Return [X, Y] of the center of cell containing provided text 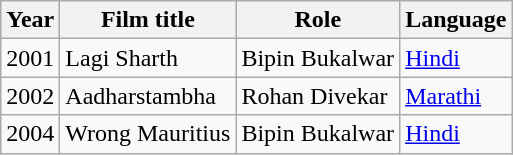
Marathi [456, 96]
Film title [148, 20]
Year [30, 20]
Language [456, 20]
2002 [30, 96]
Rohan Divekar [318, 96]
Aadharstambha [148, 96]
2001 [30, 58]
2004 [30, 134]
Lagi Sharth [148, 58]
Role [318, 20]
Wrong Mauritius [148, 134]
